Find where the given text appears and provide that cell's center as (X, Y) coordinate. 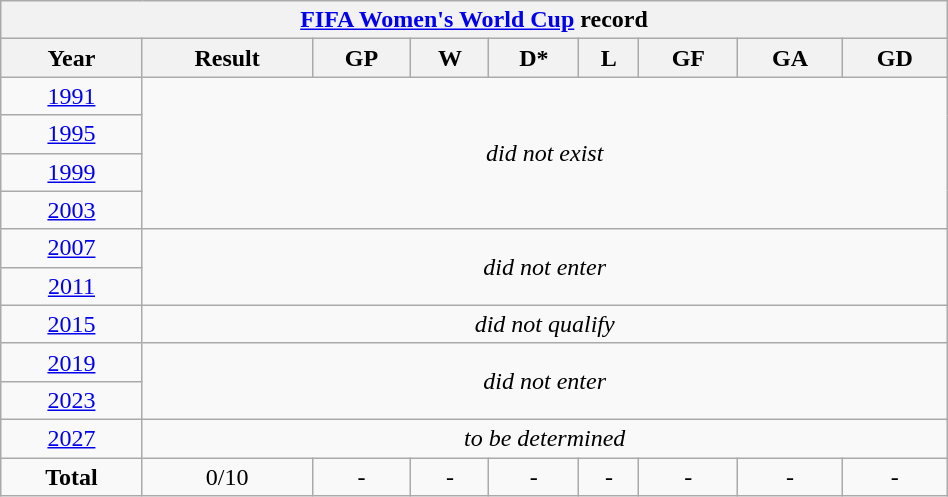
1999 (72, 172)
L (609, 58)
2003 (72, 210)
1995 (72, 134)
2019 (72, 362)
to be determined (544, 438)
D* (534, 58)
GF (688, 58)
Total (72, 477)
0/10 (227, 477)
Result (227, 58)
did not qualify (544, 324)
1991 (72, 96)
did not exist (544, 153)
GD (894, 58)
2011 (72, 286)
2023 (72, 400)
GA (790, 58)
W (450, 58)
2015 (72, 324)
GP (362, 58)
2027 (72, 438)
Year (72, 58)
2007 (72, 248)
FIFA Women's World Cup record (474, 20)
